Determine the [x, y] coordinate at the center of the cell enclosing the given text.  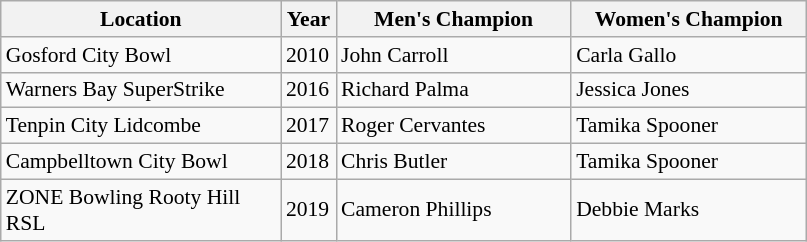
Location [141, 19]
Richard Palma [454, 90]
2017 [308, 126]
2019 [308, 210]
John Carroll [454, 55]
Cameron Phillips [454, 210]
2018 [308, 162]
Carla Gallo [688, 55]
2010 [308, 55]
Chris Butler [454, 162]
Men's Champion [454, 19]
Year [308, 19]
Warners Bay SuperStrike [141, 90]
Campbelltown City Bowl [141, 162]
Women's Champion [688, 19]
ZONE Bowling Rooty Hill RSL [141, 210]
Roger Cervantes [454, 126]
Jessica Jones [688, 90]
Debbie Marks [688, 210]
2016 [308, 90]
Gosford City Bowl [141, 55]
Tenpin City Lidcombe [141, 126]
